Return the [X, Y] coordinate for the center point of the cell that contains the specified text.  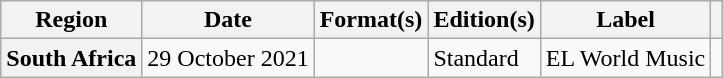
Standard [484, 58]
Region [72, 20]
Format(s) [371, 20]
Label [625, 20]
Date [228, 20]
Edition(s) [484, 20]
South Africa [72, 58]
EL World Music [625, 58]
29 October 2021 [228, 58]
